Search for the cell housing the specified text and yield its [X, Y] center coordinate. 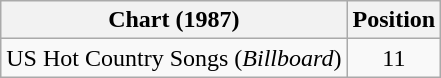
Position [394, 20]
11 [394, 58]
Chart (1987) [174, 20]
US Hot Country Songs (Billboard) [174, 58]
